Identify which cell holds the provided text, then report its [x, y] central coordinate. 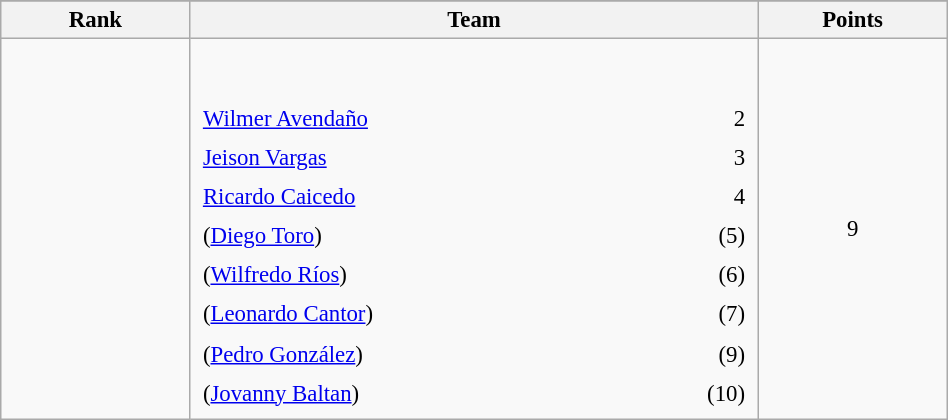
(Pedro González) [415, 353]
(Diego Toro) [415, 236]
Points [852, 20]
9 [852, 229]
Ricardo Caicedo [415, 197]
(9) [693, 353]
Jeison Vargas [415, 158]
4 [693, 197]
(5) [693, 236]
(Wilfredo Ríos) [415, 275]
3 [693, 158]
(Leonardo Cantor) [415, 314]
Rank [96, 20]
(7) [693, 314]
(Jovanny Baltan) [415, 392]
Wilmer Avendaño [415, 119]
2 [693, 119]
(10) [693, 392]
Team [474, 20]
(6) [693, 275]
